Find where the given text appears and provide that cell's center as [x, y] coordinate. 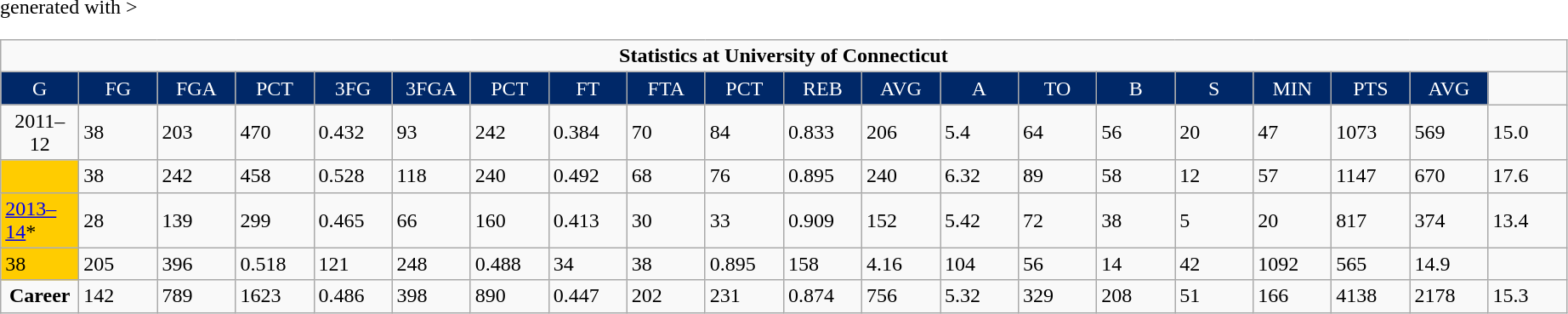
4138 [1371, 296]
0.432 [353, 133]
FG [118, 88]
17.6 [1527, 176]
789 [196, 296]
33 [744, 220]
93 [431, 133]
0.492 [588, 176]
458 [275, 176]
3FGA [431, 88]
Statistics at University of Connecticut [784, 56]
470 [275, 133]
TO [1058, 88]
160 [509, 220]
208 [1136, 296]
0.518 [275, 264]
1092 [1292, 264]
FT [588, 88]
15.0 [1527, 133]
B [1136, 88]
51 [1214, 296]
2011–12 [40, 133]
248 [431, 264]
6.32 [980, 176]
14.9 [1449, 264]
15.3 [1527, 296]
670 [1449, 176]
G [40, 88]
0.384 [588, 133]
84 [744, 133]
104 [980, 264]
152 [900, 220]
42 [1214, 264]
0.447 [588, 296]
5 [1214, 220]
5.42 [980, 220]
121 [353, 264]
1147 [1371, 176]
0.874 [822, 296]
0.833 [822, 133]
231 [744, 296]
398 [431, 296]
FTA [666, 88]
28 [118, 220]
70 [666, 133]
72 [1058, 220]
12 [1214, 176]
5.4 [980, 133]
890 [509, 296]
1623 [275, 296]
PTS [1371, 88]
64 [1058, 133]
756 [900, 296]
329 [1058, 296]
2013–14* [40, 220]
58 [1136, 176]
565 [1371, 264]
3FG [353, 88]
14 [1136, 264]
4.16 [900, 264]
34 [588, 264]
S [1214, 88]
0.909 [822, 220]
13.4 [1527, 220]
0.465 [353, 220]
A [980, 88]
203 [196, 133]
0.486 [353, 296]
166 [1292, 296]
139 [196, 220]
569 [1449, 133]
0.528 [353, 176]
2178 [1449, 296]
0.488 [509, 264]
Career [40, 296]
1073 [1371, 133]
MIN [1292, 88]
REB [822, 88]
FGA [196, 88]
5.32 [980, 296]
47 [1292, 133]
202 [666, 296]
206 [900, 133]
30 [666, 220]
396 [196, 264]
374 [1449, 220]
66 [431, 220]
118 [431, 176]
68 [666, 176]
89 [1058, 176]
57 [1292, 176]
817 [1371, 220]
158 [822, 264]
76 [744, 176]
0.413 [588, 220]
205 [118, 264]
142 [118, 296]
299 [275, 220]
